Output the [x, y] coordinate of the center of the cell containing the given text.  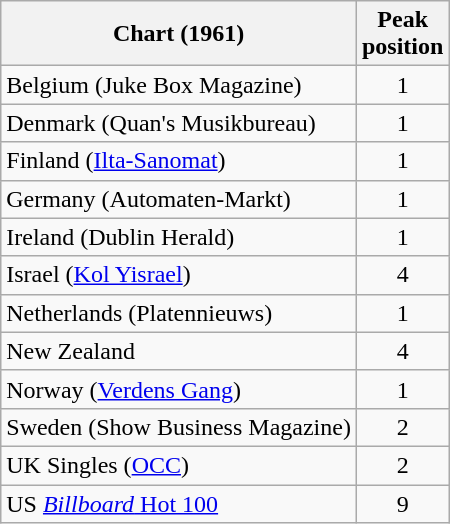
Sweden (Show Business Magazine) [179, 427]
Belgium (Juke Box Magazine) [179, 85]
UK Singles (OCC) [179, 465]
Finland (Ilta-Sanomat) [179, 161]
Germany (Automaten-Markt) [179, 199]
US Billboard Hot 100 [179, 503]
Denmark (Quan's Musikbureau) [179, 123]
New Zealand [179, 351]
Norway (Verdens Gang) [179, 389]
Peakposition [402, 34]
Israel (Kol Yisrael) [179, 275]
9 [402, 503]
Chart (1961) [179, 34]
Ireland (Dublin Herald) [179, 237]
Netherlands (Platennieuws) [179, 313]
